Detect which cell encompasses the target text, then output its (X, Y) center coordinate. 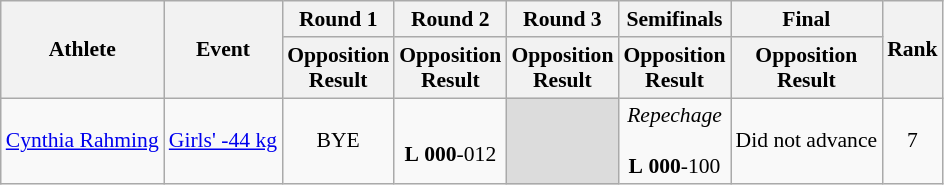
Round 2 (450, 19)
Athlete (82, 50)
Semifinals (674, 19)
Repechage L 000-100 (674, 142)
Cynthia Rahming (82, 142)
BYE (338, 142)
L 000-012 (450, 142)
Final (807, 19)
Event (223, 50)
Rank (912, 50)
7 (912, 142)
Did not advance (807, 142)
Girls' -44 kg (223, 142)
Round 3 (562, 19)
Round 1 (338, 19)
